Extract the (x, y) coordinate from the center of the cell holding the provided text.  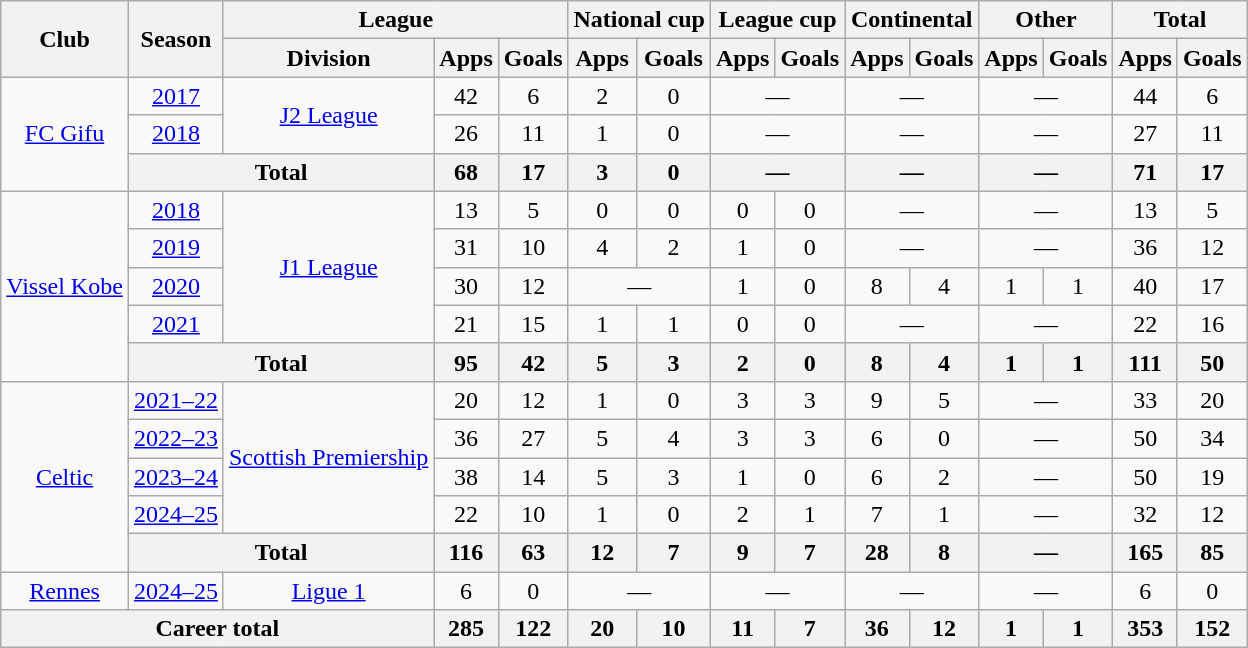
Vissel Kobe (65, 286)
Career total (218, 629)
Division (328, 58)
28 (877, 553)
2020 (176, 286)
111 (1145, 362)
152 (1212, 629)
League cup (777, 20)
Continental (912, 20)
71 (1145, 172)
68 (466, 172)
33 (1145, 400)
30 (466, 286)
2022–23 (176, 438)
2019 (176, 248)
National cup (639, 20)
95 (466, 362)
Celtic (65, 476)
Ligue 1 (328, 591)
15 (533, 324)
85 (1212, 553)
63 (533, 553)
353 (1145, 629)
165 (1145, 553)
26 (466, 134)
Rennes (65, 591)
J2 League (328, 115)
Season (176, 39)
2023–24 (176, 477)
44 (1145, 96)
Other (1046, 20)
FC Gifu (65, 134)
16 (1212, 324)
32 (1145, 515)
116 (466, 553)
21 (466, 324)
Scottish Premiership (328, 457)
40 (1145, 286)
League (396, 20)
Club (65, 39)
38 (466, 477)
285 (466, 629)
34 (1212, 438)
2021–22 (176, 400)
14 (533, 477)
2017 (176, 96)
19 (1212, 477)
122 (533, 629)
31 (466, 248)
J1 League (328, 267)
2021 (176, 324)
